Locate the cell with the specified text and output its (x, y) center coordinate. 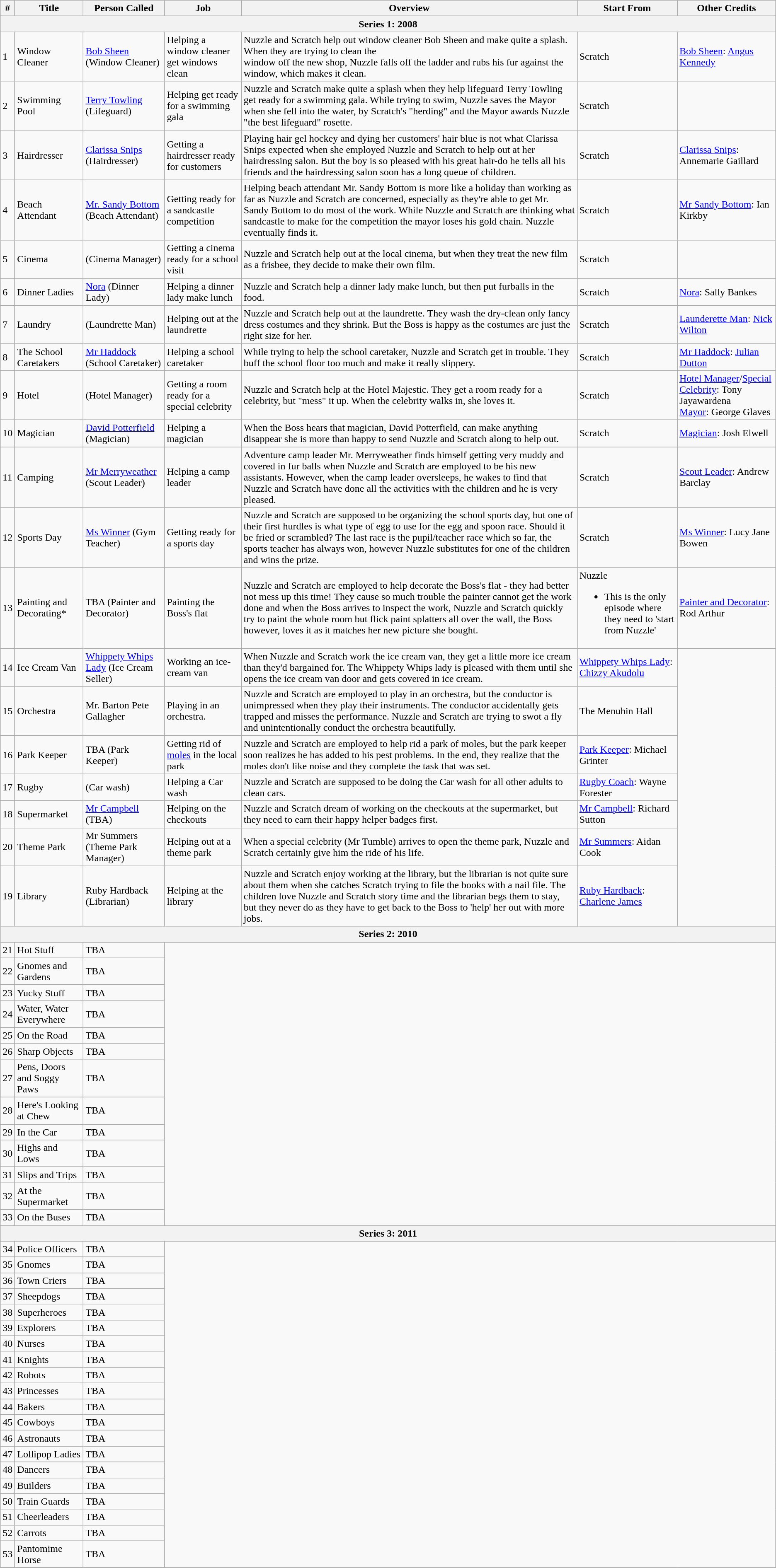
Bob Sheen: Angus Kennedy (727, 56)
(Laundrette Man) (124, 324)
22 (7, 971)
Sheepdogs (49, 1296)
Other Credits (727, 8)
While trying to help the school caretaker, Nuzzle and Scratch get in trouble. They buff the school floor too much and make it really slippery. (409, 357)
47 (7, 1454)
3 (7, 155)
Magician (49, 433)
NuzzleThis is the only episode where they need to 'start from Nuzzle' (627, 608)
Town Criers (49, 1280)
11 (7, 477)
Helping a magician (203, 433)
53 (7, 1554)
Ms Winner (Gym Teacher) (124, 538)
Getting a hairdresser ready for customers (203, 155)
Whippety Whips Lady (Ice Cream Seller) (124, 667)
1 (7, 56)
Highs and Lows (49, 1153)
Series 3: 2011 (388, 1233)
Rugby Coach: Wayne Forester (627, 787)
20 (7, 847)
46 (7, 1438)
Helping at the library (203, 896)
Whippety Whips Lady: Chizzy Akudolu (627, 667)
38 (7, 1312)
Bob Sheen (Window Cleaner) (124, 56)
Hot Stuff (49, 950)
Helping on the checkouts (203, 814)
17 (7, 787)
Scout Leader: Andrew Barclay (727, 477)
At the Supermarket (49, 1196)
5 (7, 259)
13 (7, 608)
Bakers (49, 1407)
Gnomes and Gardens (49, 971)
Clarissa Snips (Hairdresser) (124, 155)
TBA (Park Keeper) (124, 755)
41 (7, 1359)
Playing in an orchestra. (203, 711)
Yucky Stuff (49, 993)
Robots (49, 1375)
Laundry (49, 324)
Slips and Trips (49, 1175)
12 (7, 538)
Carrots (49, 1533)
Pantomime Horse (49, 1554)
10 (7, 433)
The Menuhin Hall (627, 711)
Mr Sandy Bottom: Ian Kirkby (727, 210)
Camping (49, 477)
Helping out at the laundrette (203, 324)
Painter and Decorator: Rod Arthur (727, 608)
36 (7, 1280)
Astronauts (49, 1438)
2 (7, 106)
Mr Merryweather (Scout Leader) (124, 477)
21 (7, 950)
Cheerleaders (49, 1517)
Getting ready for a sandcastle competition (203, 210)
(Car wash) (124, 787)
Mr Campbell (TBA) (124, 814)
Helping a dinner lady make lunch (203, 292)
4 (7, 210)
Helping a school caretaker (203, 357)
37 (7, 1296)
Park Keeper (49, 755)
33 (7, 1218)
Orchestra (49, 711)
Library (49, 896)
9 (7, 395)
8 (7, 357)
# (7, 8)
Knights (49, 1359)
14 (7, 667)
49 (7, 1486)
Rugby (49, 787)
Hairdresser (49, 155)
Nora: Sally Bankes (727, 292)
40 (7, 1343)
32 (7, 1196)
39 (7, 1328)
Hotel (49, 395)
6 (7, 292)
Ms Winner: Lucy Jane Bowen (727, 538)
42 (7, 1375)
On the Road (49, 1035)
Park Keeper: Michael Grinter (627, 755)
Nuzzle and Scratch are supposed to be doing the Car wash for all other adults to clean cars. (409, 787)
43 (7, 1391)
15 (7, 711)
35 (7, 1265)
Mr Summers (Theme Park Manager) (124, 847)
Helping a window cleaner get windows clean (203, 56)
Getting rid of moles in the local park (203, 755)
Mr Campbell: Richard Sutton (627, 814)
Title (49, 8)
Helping a camp leader (203, 477)
Superheroes (49, 1312)
Series 1: 2008 (388, 24)
Helping a Car wash (203, 787)
18 (7, 814)
(Cinema Manager) (124, 259)
19 (7, 896)
When a special celebrity (Mr Tumble) arrives to open the theme park, Nuzzle and Scratch certainly give him the ride of his life. (409, 847)
Ruby Hardback (Librarian) (124, 896)
29 (7, 1132)
(Hotel Manager) (124, 395)
Mr. Sandy Bottom (Beach Attendant) (124, 210)
Sharp Objects (49, 1051)
Mr Haddock (School Caretaker) (124, 357)
In the Car (49, 1132)
Pens, Doors and Soggy Paws (49, 1078)
Train Guards (49, 1501)
44 (7, 1407)
Helping out at a theme park (203, 847)
Person Called (124, 8)
16 (7, 755)
26 (7, 1051)
Sports Day (49, 538)
Nora (Dinner Lady) (124, 292)
51 (7, 1517)
Nuzzle and Scratch help at the Hotel Majestic. They get a room ready for a celebrity, but "mess" it up. When the celebrity walks in, she loves it. (409, 395)
50 (7, 1501)
Helping get ready for a swimming gala (203, 106)
Getting a room ready for a special celebrity (203, 395)
Builders (49, 1486)
Job (203, 8)
Nuzzle and Scratch help a dinner lady make lunch, but then put furballs in the food. (409, 292)
30 (7, 1153)
27 (7, 1078)
Water, Water Everywhere (49, 1014)
Magician: Josh Elwell (727, 433)
David Potterfield (Magician) (124, 433)
23 (7, 993)
Princesses (49, 1391)
Window Cleaner (49, 56)
45 (7, 1423)
Mr Haddock: Julian Dutton (727, 357)
Beach Attendant (49, 210)
Dinner Ladies (49, 292)
52 (7, 1533)
On the Buses (49, 1218)
Explorers (49, 1328)
48 (7, 1470)
Here's Looking at Chew (49, 1111)
Painting and Decorating* (49, 608)
28 (7, 1111)
Swimming Pool (49, 106)
Overview (409, 8)
Mr Summers: Aidan Cook (627, 847)
Hotel Manager/Special Celebrity: Tony JayawardenaMayor: George Glaves (727, 395)
25 (7, 1035)
Lollipop Ladies (49, 1454)
Nuzzle and Scratch dream of working on the checkouts at the supermarket, but they need to earn their happy helper badges first. (409, 814)
Theme Park (49, 847)
Cinema (49, 259)
Mr. Barton Pete Gallagher (124, 711)
Cowboys (49, 1423)
Gnomes (49, 1265)
Dancers (49, 1470)
Nurses (49, 1343)
Police Officers (49, 1249)
Terry Towling (Lifeguard) (124, 106)
Start From (627, 8)
Painting the Boss's flat (203, 608)
Getting a cinema ready for a school visit (203, 259)
Working an ice-cream van (203, 667)
Ruby Hardback: Charlene James (627, 896)
34 (7, 1249)
Supermarket (49, 814)
TBA (Painter and Decorator) (124, 608)
Ice Cream Van (49, 667)
Launderette Man: Nick Wilton (727, 324)
Getting ready for a sports day (203, 538)
Nuzzle and Scratch help out at the local cinema, but when they treat the new film as a frisbee, they decide to make their own film. (409, 259)
24 (7, 1014)
31 (7, 1175)
Series 2: 2010 (388, 934)
Clarissa Snips: Annemarie Gaillard (727, 155)
7 (7, 324)
The School Caretakers (49, 357)
